For the text-containing cell, return its midpoint in (X, Y) coordinate format. 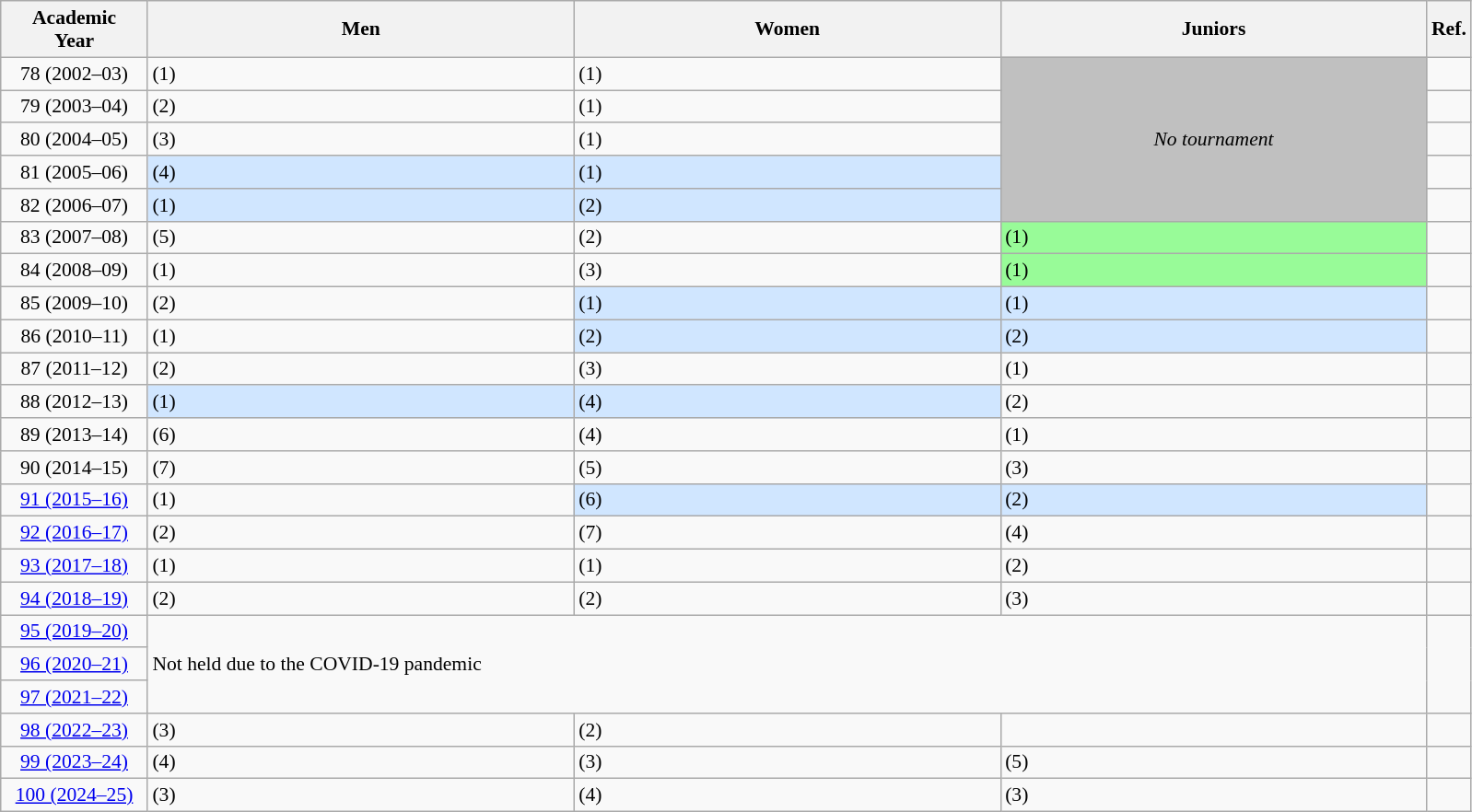
86 (2010–11) (75, 336)
Ref. (1449, 29)
90 (2014–15) (75, 468)
91 (2015–16) (75, 500)
84 (2008–09) (75, 271)
Women (787, 29)
94 (2018–19) (75, 598)
97 (2021–22) (75, 697)
78 (2002–03) (75, 74)
88 (2012–13) (75, 402)
93 (2017–18) (75, 566)
80 (2004–05) (75, 140)
87 (2011–12) (75, 369)
82 (2006–07) (75, 205)
95 (2019–20) (75, 632)
96 (2020–21) (75, 665)
83 (2007–08) (75, 238)
81 (2005–06) (75, 172)
Juniors (1214, 29)
85 (2009–10) (75, 304)
AcademicYear (75, 29)
99 (2023–24) (75, 762)
No tournament (1214, 139)
100 (2024–25) (75, 795)
Not held due to the COVID-19 pandemic (787, 665)
Men (361, 29)
98 (2022–23) (75, 730)
79 (2003–04) (75, 107)
89 (2013–14) (75, 435)
92 (2016–17) (75, 533)
